Find where the given text appears and provide that cell's center as (X, Y) coordinate. 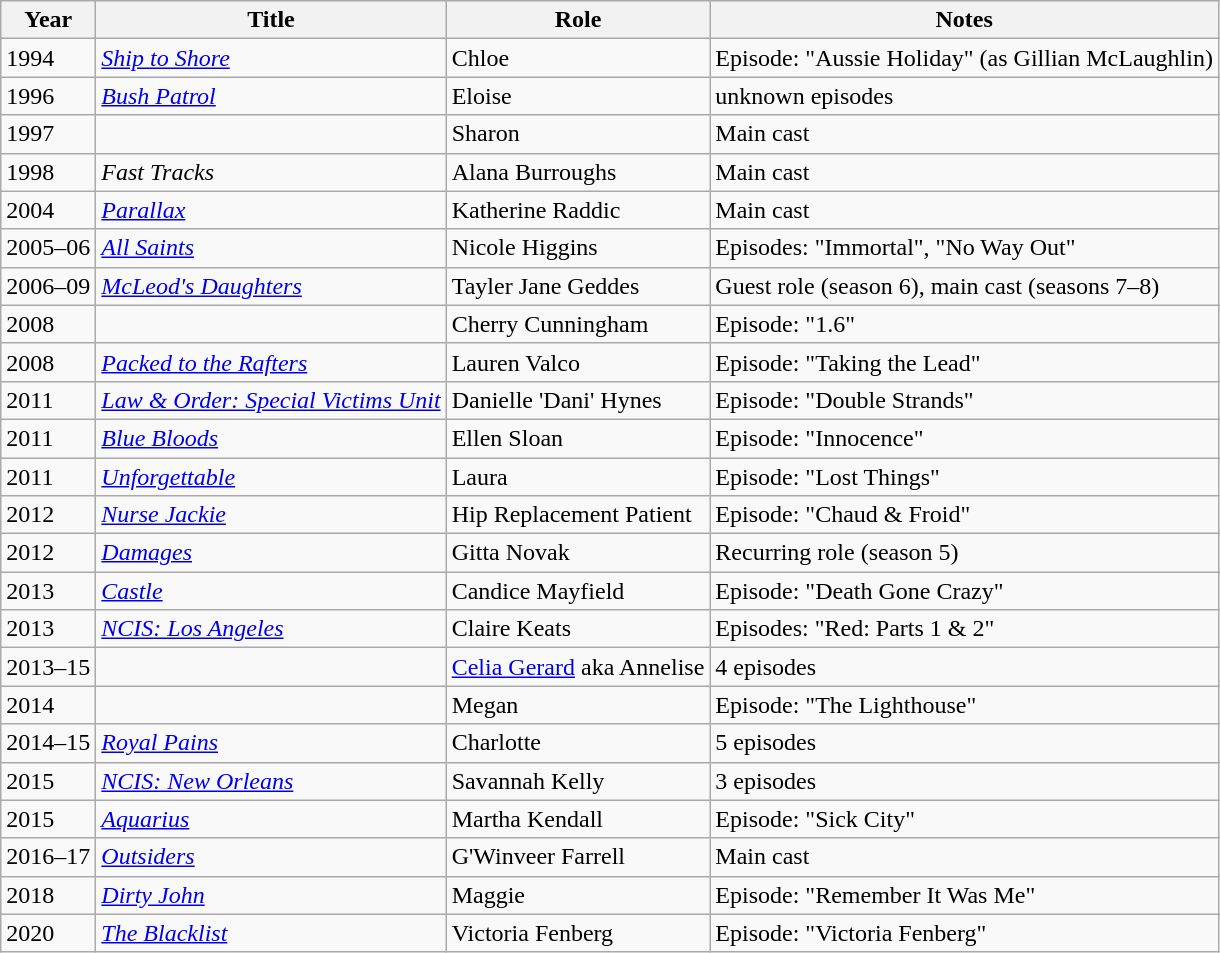
All Saints (271, 248)
Megan (578, 705)
Ship to Shore (271, 58)
Maggie (578, 895)
2020 (48, 933)
Bush Patrol (271, 96)
Eloise (578, 96)
McLeod's Daughters (271, 286)
Fast Tracks (271, 172)
Lauren Valco (578, 362)
Episode: "Lost Things" (964, 477)
Year (48, 20)
Episode: "Victoria Fenberg" (964, 933)
1998 (48, 172)
Episode: "Aussie Holiday" (as Gillian McLaughlin) (964, 58)
Tayler Jane Geddes (578, 286)
Alana Burroughs (578, 172)
The Blacklist (271, 933)
Episode: "Innocence" (964, 438)
Unforgettable (271, 477)
Episodes: "Immortal", "No Way Out" (964, 248)
Chloe (578, 58)
Claire Keats (578, 629)
3 episodes (964, 781)
Episode: "1.6" (964, 324)
2013–15 (48, 667)
2018 (48, 895)
Episodes: "Red: Parts 1 & 2" (964, 629)
Royal Pains (271, 743)
NCIS: New Orleans (271, 781)
1994 (48, 58)
Danielle 'Dani' Hynes (578, 400)
2005–06 (48, 248)
Role (578, 20)
Charlotte (578, 743)
Damages (271, 553)
Episode: "Remember It Was Me" (964, 895)
Packed to the Rafters (271, 362)
Hip Replacement Patient (578, 515)
Celia Gerard aka Annelise (578, 667)
Katherine Raddic (578, 210)
1996 (48, 96)
4 episodes (964, 667)
Dirty John (271, 895)
2016–17 (48, 857)
Guest role (season 6), main cast (seasons 7–8) (964, 286)
Episode: "The Lighthouse" (964, 705)
1997 (48, 134)
2014–15 (48, 743)
2004 (48, 210)
Nurse Jackie (271, 515)
Cherry Cunningham (578, 324)
2014 (48, 705)
5 episodes (964, 743)
Martha Kendall (578, 819)
Episode: "Double Strands" (964, 400)
Nicole Higgins (578, 248)
Episode: "Death Gone Crazy" (964, 591)
Title (271, 20)
Blue Bloods (271, 438)
2006–09 (48, 286)
Castle (271, 591)
Notes (964, 20)
Laura (578, 477)
Recurring role (season 5) (964, 553)
Gitta Novak (578, 553)
Candice Mayfield (578, 591)
Parallax (271, 210)
G'Winveer Farrell (578, 857)
Episode: "Chaud & Froid" (964, 515)
Ellen Sloan (578, 438)
Law & Order: Special Victims Unit (271, 400)
Sharon (578, 134)
Savannah Kelly (578, 781)
Outsiders (271, 857)
unknown episodes (964, 96)
Episode: "Taking the Lead" (964, 362)
Episode: "Sick City" (964, 819)
NCIS: Los Angeles (271, 629)
Victoria Fenberg (578, 933)
Aquarius (271, 819)
